Return [X, Y] of the center of cell containing provided text 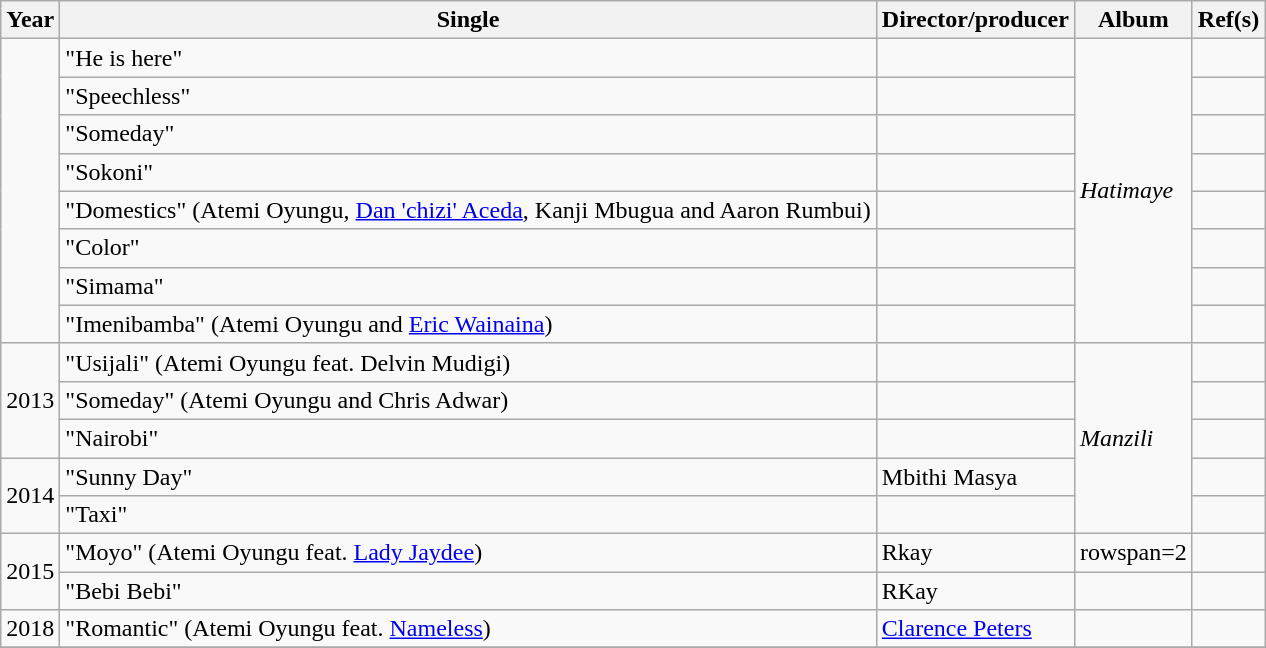
RKay [975, 591]
"Color" [468, 248]
"Moyo" (Atemi Oyungu feat. Lady Jaydee) [468, 553]
Hatimaye [1133, 191]
Director/producer [975, 20]
"Simama" [468, 286]
Year [30, 20]
Clarence Peters [975, 629]
2013 [30, 400]
"He is here" [468, 58]
"Bebi Bebi" [468, 591]
2018 [30, 629]
"Someday" [468, 134]
"Sunny Day" [468, 477]
Single [468, 20]
Ref(s) [1228, 20]
"Sokoni" [468, 172]
Rkay [975, 553]
"Nairobi" [468, 438]
"Someday" (Atemi Oyungu and Chris Adwar) [468, 400]
"Romantic" (Atemi Oyungu feat. Nameless) [468, 629]
"Domestics" (Atemi Oyungu, Dan 'chizi' Aceda, Kanji Mbugua and Aaron Rumbui) [468, 210]
Mbithi Masya [975, 477]
2015 [30, 572]
Manzili [1133, 438]
"Speechless" [468, 96]
rowspan=2 [1133, 553]
Album [1133, 20]
"Imenibamba" (Atemi Oyungu and Eric Wainaina) [468, 324]
2014 [30, 496]
"Taxi" [468, 515]
"Usijali" (Atemi Oyungu feat. Delvin Mudigi) [468, 362]
